Provide the (X, Y) coordinate of the cell's center where the given text is located.  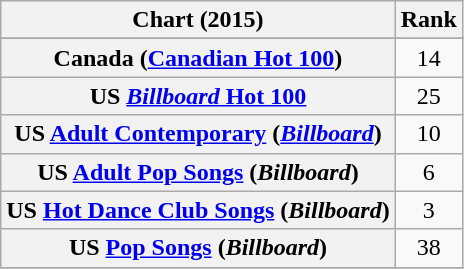
25 (428, 96)
US Pop Songs (Billboard) (198, 248)
6 (428, 172)
14 (428, 58)
US Adult Contemporary (Billboard) (198, 134)
US Billboard Hot 100 (198, 96)
10 (428, 134)
Chart (2015) (198, 20)
US Adult Pop Songs (Billboard) (198, 172)
Canada (Canadian Hot 100) (198, 58)
3 (428, 210)
38 (428, 248)
US Hot Dance Club Songs (Billboard) (198, 210)
Rank (428, 20)
